Capture the cell that displays the provided text and extract its (x, y) central coordinate. 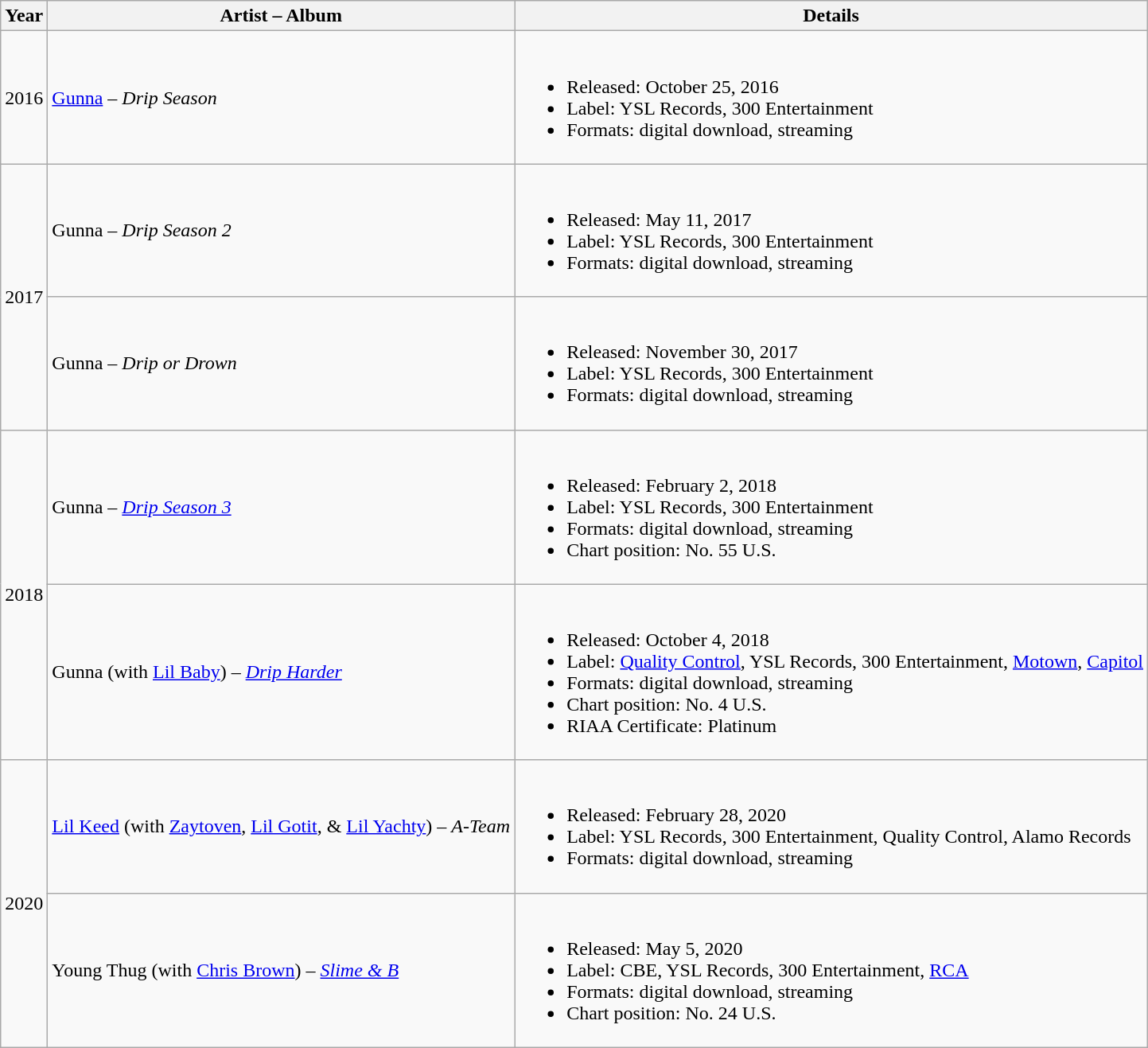
Year (24, 16)
Released: November 30, 2017Label: YSL Records, 300 EntertainmentFormats: digital download, streaming (831, 363)
Gunna – Drip or Drown (282, 363)
Lil Keed (with Zaytoven, Lil Gotit, & Lil Yachty) – A-Team (282, 826)
Gunna – Drip Season 3 (282, 507)
Details (831, 16)
2016 (24, 97)
Released: October 25, 2016Label: YSL Records, 300 EntertainmentFormats: digital download, streaming (831, 97)
Released: May 11, 2017Label: YSL Records, 300 EntertainmentFormats: digital download, streaming (831, 231)
Gunna – Drip Season (282, 97)
Gunna – Drip Season 2 (282, 231)
2020 (24, 904)
Released: February 28, 2020Label: YSL Records, 300 Entertainment, Quality Control, Alamo RecordsFormats: digital download, streaming (831, 826)
Released: May 5, 2020Label: CBE, YSL Records, 300 Entertainment, RCAFormats: digital download, streamingChart position: No. 24 U.S. (831, 970)
Young Thug (with Chris Brown) – Slime & B (282, 970)
Gunna (with Lil Baby) – Drip Harder (282, 672)
2018 (24, 595)
Artist – Album (282, 16)
2017 (24, 297)
Released: February 2, 2018Label: YSL Records, 300 EntertainmentFormats: digital download, streamingChart position: No. 55 U.S. (831, 507)
